For the text-containing cell, return its midpoint in [X, Y] coordinate format. 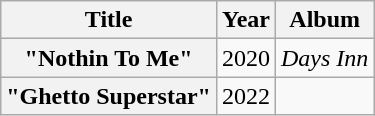
2022 [246, 96]
2020 [246, 58]
Title [109, 20]
"Nothin To Me" [109, 58]
Days Inn [325, 58]
"Ghetto Superstar" [109, 96]
Year [246, 20]
Album [325, 20]
